Search for the cell housing the specified text and yield its [X, Y] center coordinate. 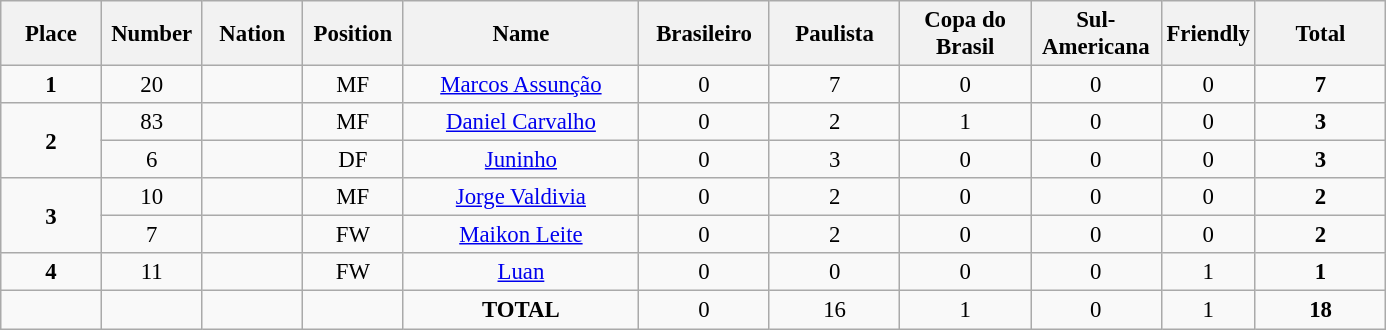
Name [521, 34]
Number [152, 34]
11 [152, 273]
Luan [521, 273]
DF [354, 160]
10 [152, 197]
Paulista [834, 34]
Sul-Americana [1096, 34]
20 [152, 85]
Daniel Carvalho [521, 122]
Place [52, 34]
Jorge Valdivia [521, 197]
83 [152, 122]
TOTAL [521, 310]
Copa do Brasil [966, 34]
4 [52, 273]
Total [1320, 34]
Maikon Leite [521, 235]
Brasileiro [704, 34]
16 [834, 310]
18 [1320, 310]
Marcos Assunção [521, 85]
Nation [252, 34]
Juninho [521, 160]
6 [152, 160]
Friendly [1208, 34]
Position [354, 34]
